Extract the [x, y] coordinate from the center of the cell holding the provided text.  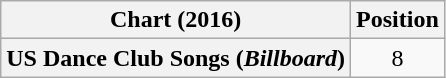
Chart (2016) [176, 20]
8 [398, 58]
Position [398, 20]
US Dance Club Songs (Billboard) [176, 58]
